Search for the cell housing the specified text and yield its [x, y] center coordinate. 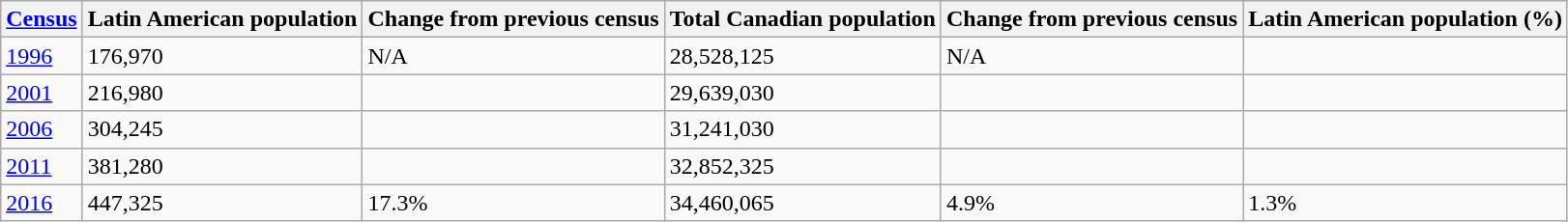
32,852,325 [802, 166]
29,639,030 [802, 93]
2016 [42, 203]
304,245 [222, 129]
Census [42, 19]
Total Canadian population [802, 19]
2011 [42, 166]
1996 [42, 56]
Latin American population (%) [1406, 19]
17.3% [513, 203]
34,460,065 [802, 203]
2006 [42, 129]
28,528,125 [802, 56]
176,970 [222, 56]
1.3% [1406, 203]
2001 [42, 93]
31,241,030 [802, 129]
381,280 [222, 166]
447,325 [222, 203]
Latin American population [222, 19]
216,980 [222, 93]
4.9% [1091, 203]
